Determine the [X, Y] coordinate at the center of the cell enclosing the given text.  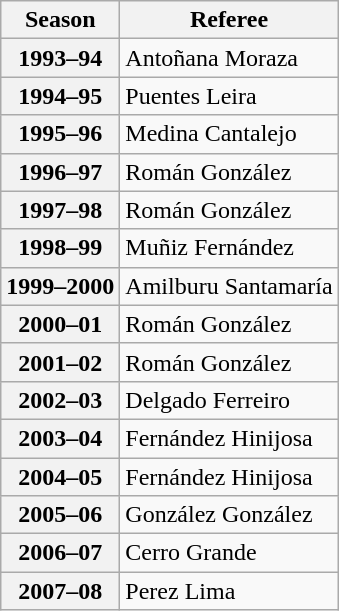
2000–01 [60, 324]
1999–2000 [60, 286]
1998–99 [60, 248]
Delgado Ferreiro [229, 400]
1994–95 [60, 96]
2007–08 [60, 591]
1996–97 [60, 172]
Puentes Leira [229, 96]
2002–03 [60, 400]
2005–06 [60, 515]
Medina Cantalejo [229, 134]
2006–07 [60, 553]
Season [60, 20]
2003–04 [60, 438]
Perez Lima [229, 591]
2001–02 [60, 362]
González González [229, 515]
1995–96 [60, 134]
2004–05 [60, 477]
Amilburu Santamaría [229, 286]
1993–94 [60, 58]
Cerro Grande [229, 553]
1997–98 [60, 210]
Antoñana Moraza [229, 58]
Referee [229, 20]
Muñiz Fernández [229, 248]
